Capture the cell that displays the provided text and extract its (X, Y) central coordinate. 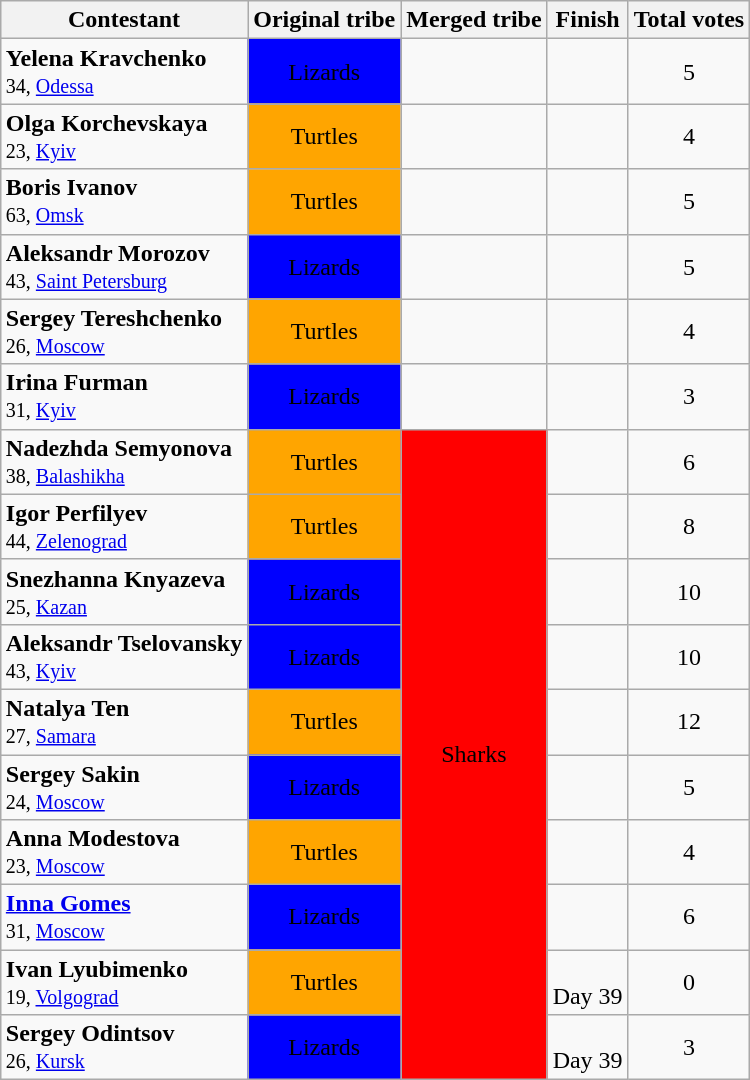
Yelena Kravchenko34, Odessa (124, 72)
Igor Perfilyev44, Zelenograd (124, 526)
8 (689, 526)
Sergey Tereshchenko26, Moscow (124, 332)
Aleksandr Morozov43, Saint Petersburg (124, 266)
Sergey Sakin24, Moscow (124, 786)
Irina Furman31, Kyiv (124, 396)
Nadezhda Semyonova38, Balashikha (124, 462)
Anna Modestova23, Moscow (124, 852)
Natalya Ten27, Samara (124, 722)
Total votes (689, 20)
Snezhanna Knyazeva25, Kazan (124, 592)
12 (689, 722)
Contestant (124, 20)
0 (689, 982)
Aleksandr Tselovansky43, Kyiv (124, 656)
Finish (588, 20)
Original tribe (324, 20)
Sergey Odintsov26, Kursk (124, 1048)
Ivan Lyubimenko19, Volgograd (124, 982)
Merged tribe (474, 20)
Sharks (474, 754)
Boris Ivanov63, Omsk (124, 202)
Inna Gomes31, Moscow (124, 918)
Olga Korchevskaya23, Kyiv (124, 136)
